Provide the [x, y] coordinate of the cell's center where the given text is located.  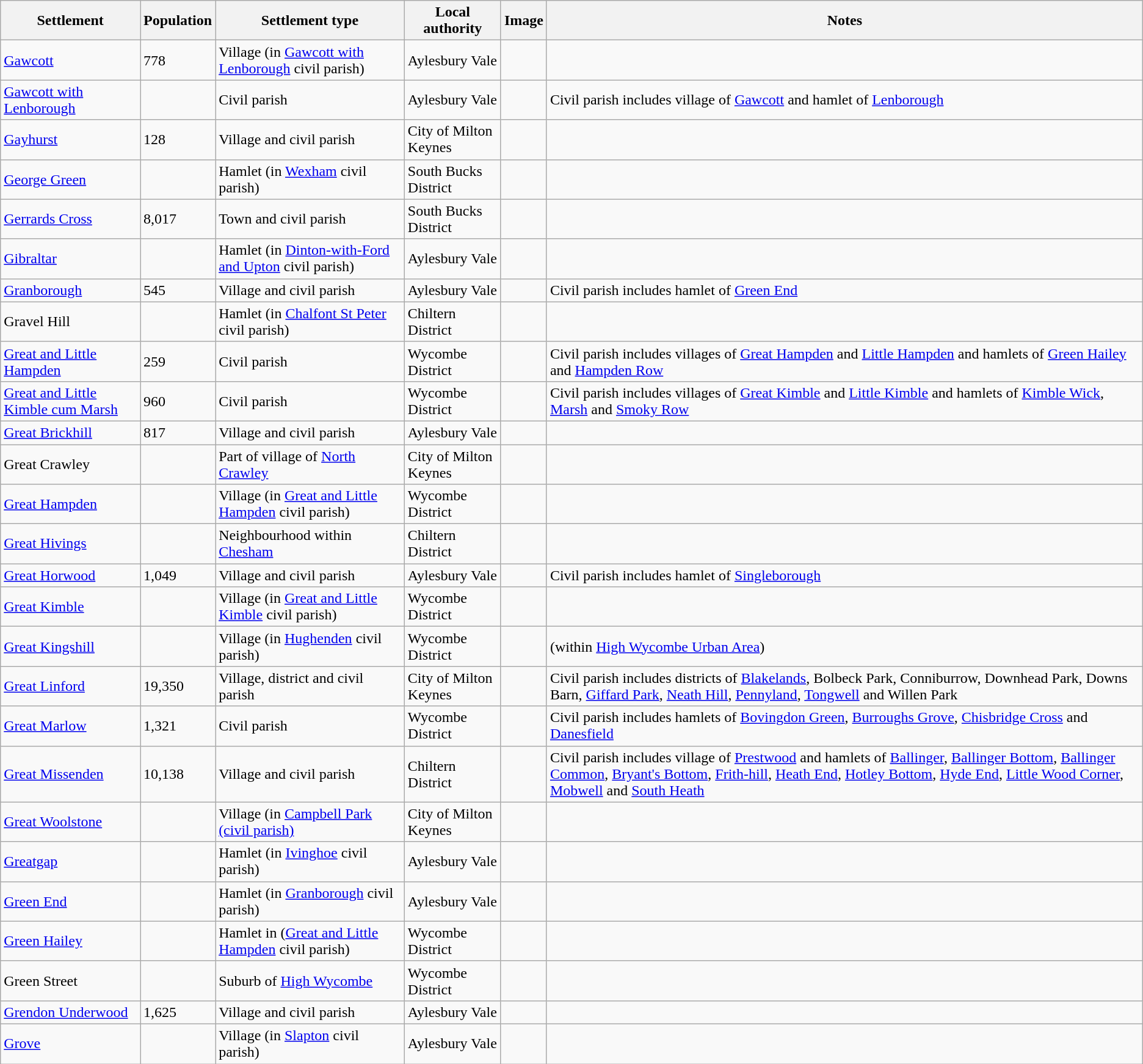
Village (in Slapton civil parish) [310, 1043]
1,625 [178, 1012]
Great Kingshill [71, 646]
1,049 [178, 575]
Civil parish includes villages of Great Kimble and Little Kimble and hamlets of Kimble Wick, Marsh and Smoky Row [844, 401]
Village, district and civil parish [310, 687]
19,350 [178, 687]
George Green [71, 180]
Gerrards Cross [71, 219]
Village (in Campbell Park (civil parish) [310, 822]
Civil parish includes hamlets of Bovingdon Green, Burroughs Grove, Chisbridge Cross and Danesfield [844, 726]
Civil parish includes hamlet of Singleborough [844, 575]
Great Hampden [71, 505]
817 [178, 432]
Hamlet (in Ivinghoe civil parish) [310, 861]
Village (in Great and Little Hampden civil parish) [310, 505]
Hamlet (in Wexham civil parish) [310, 180]
128 [178, 139]
Great Woolstone [71, 822]
Great Crawley [71, 464]
Green End [71, 902]
10,138 [178, 774]
Gawcott with Lenborough [71, 100]
Great Marlow [71, 726]
Settlement type [310, 21]
Great Missenden [71, 774]
Grove [71, 1043]
Hamlet (in Dinton-with-Ford and Upton civil parish) [310, 259]
Village (in Great and Little Kimble civil parish) [310, 607]
Gravel Hill [71, 321]
Green Hailey [71, 941]
259 [178, 362]
Civil parish includes villages of Great Hampden and Little Hampden and hamlets of Green Hailey and Hampden Row [844, 362]
Gibraltar [71, 259]
Suburb of High Wycombe [310, 981]
Image [524, 21]
Neighbourhood within Chesham [310, 544]
Great Kimble [71, 607]
Great and Little Hampden [71, 362]
Civil parish includes hamlet of Green End [844, 290]
545 [178, 290]
Green Street [71, 981]
8,017 [178, 219]
Great and Little Kimble cum Marsh [71, 401]
Population [178, 21]
Gayhurst [71, 139]
Settlement [71, 21]
Hamlet (in Granborough civil parish) [310, 902]
Great Brickhill [71, 432]
Town and civil parish [310, 219]
Grendon Underwood [71, 1012]
1,321 [178, 726]
Greatgap [71, 861]
Village (in Gawcott with Lenborough civil parish) [310, 60]
Village (in Hughenden civil parish) [310, 646]
960 [178, 401]
Notes [844, 21]
Part of village of North Crawley [310, 464]
Hamlet in (Great and Little Hampden civil parish) [310, 941]
Great Hivings [71, 544]
Civil parish includes village of Gawcott and hamlet of Lenborough [844, 100]
Hamlet (in Chalfont St Peter civil parish) [310, 321]
Local authority [452, 21]
Great Linford [71, 687]
Great Horwood [71, 575]
(within High Wycombe Urban Area) [844, 646]
Gawcott [71, 60]
778 [178, 60]
Granborough [71, 290]
